Extract the [X, Y] coordinate from the center of the cell holding the provided text.  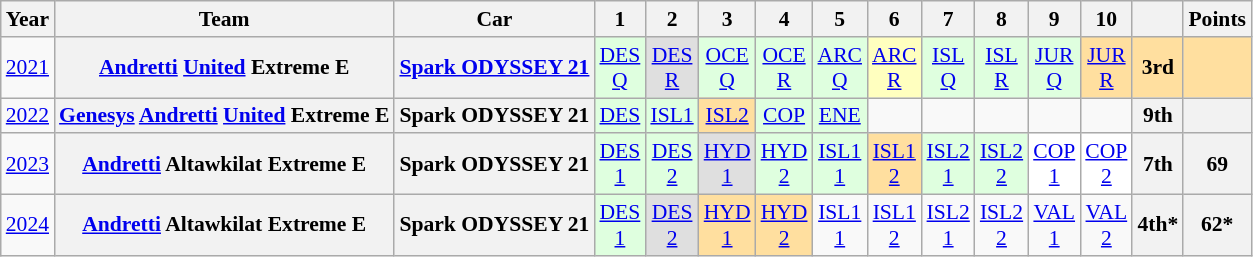
3rd [1158, 68]
2 [672, 19]
VAL2 [1106, 226]
ISL1 [672, 116]
2024 [28, 226]
2022 [28, 116]
JURR [1106, 68]
OCEQ [728, 68]
Andretti United Extreme E [224, 68]
62* [1217, 226]
9 [1054, 19]
DES [620, 116]
9th [1158, 116]
DESQ [620, 68]
3 [728, 19]
ARCR [894, 68]
Year [28, 19]
4 [784, 19]
7th [1158, 164]
4th* [1158, 226]
Genesys Andretti United Extreme E [224, 116]
DESR [672, 68]
COP2 [1106, 164]
OCER [784, 68]
ISLR [1002, 68]
8 [1002, 19]
2021 [28, 68]
ENE [840, 116]
2023 [28, 164]
69 [1217, 164]
Car [494, 19]
JURQ [1054, 68]
ISL2 [728, 116]
1 [620, 19]
6 [894, 19]
10 [1106, 19]
7 [948, 19]
ARCQ [840, 68]
ISLQ [948, 68]
5 [840, 19]
VAL1 [1054, 226]
Team [224, 19]
Points [1217, 19]
COP [784, 116]
COP1 [1054, 164]
